Pinpoint the cell where the given text exists, returning its [X, Y] midpoint coordinate. 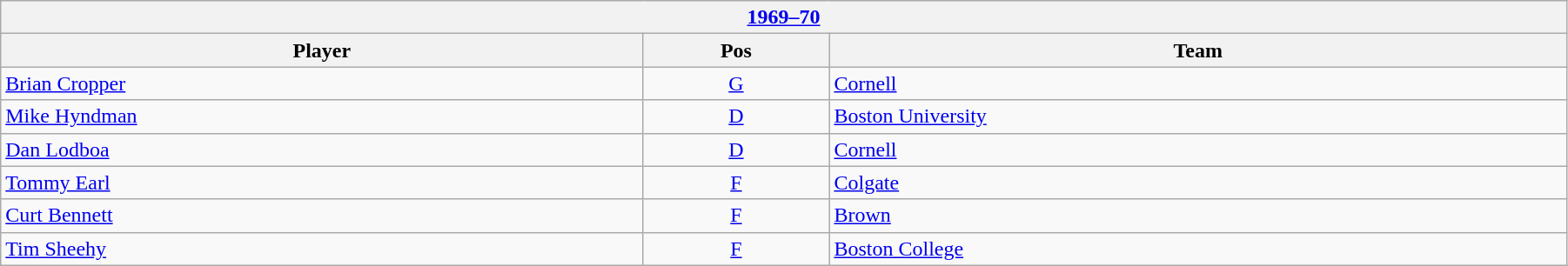
Dan Lodboa [322, 150]
Brown [1198, 216]
Boston College [1198, 249]
G [736, 83]
Tim Sheehy [322, 249]
Mike Hyndman [322, 116]
Boston University [1198, 116]
Colgate [1198, 183]
Pos [736, 50]
Tommy Earl [322, 183]
Team [1198, 50]
Player [322, 50]
Brian Cropper [322, 83]
Curt Bennett [322, 216]
1969–70 [784, 17]
